Extract the [x, y] coordinate from the center of the cell holding the provided text.  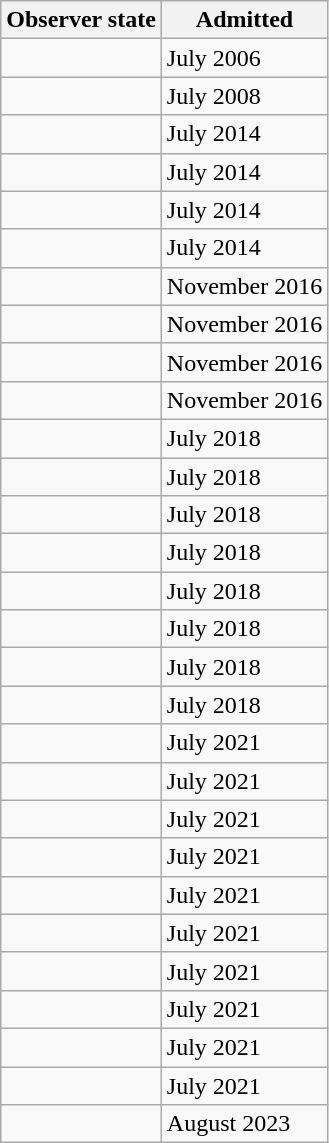
August 2023 [244, 1124]
July 2008 [244, 96]
July 2006 [244, 58]
Admitted [244, 20]
Observer state [82, 20]
